Determine the [X, Y] coordinate at the center of the cell enclosing the given text.  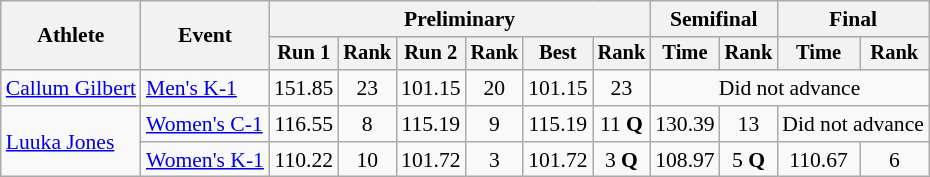
20 [495, 88]
Run 1 [304, 54]
Final [853, 19]
151.85 [304, 88]
Best [558, 54]
130.39 [684, 124]
13 [749, 124]
8 [367, 124]
Luuka Jones [71, 142]
Event [205, 36]
Semifinal [714, 19]
11 Q [622, 124]
Preliminary [460, 19]
Run 2 [430, 54]
9 [495, 124]
Women's C-1 [205, 124]
Athlete [71, 36]
116.55 [304, 124]
Men's K-1 [205, 88]
Callum Gilbert [71, 88]
